For the text-containing cell, return its midpoint in [x, y] coordinate format. 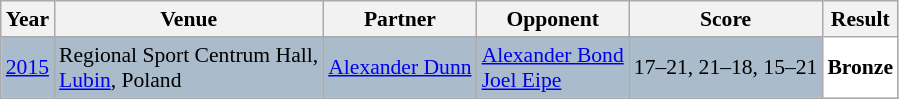
Result [860, 19]
Partner [400, 19]
Opponent [553, 19]
Regional Sport Centrum Hall,Lubin, Poland [188, 68]
Alexander Dunn [400, 68]
Score [726, 19]
Year [28, 19]
Venue [188, 19]
2015 [28, 68]
17–21, 21–18, 15–21 [726, 68]
Alexander Bond Joel Eipe [553, 68]
Bronze [860, 68]
